Detect which cell encompasses the target text, then output its [X, Y] center coordinate. 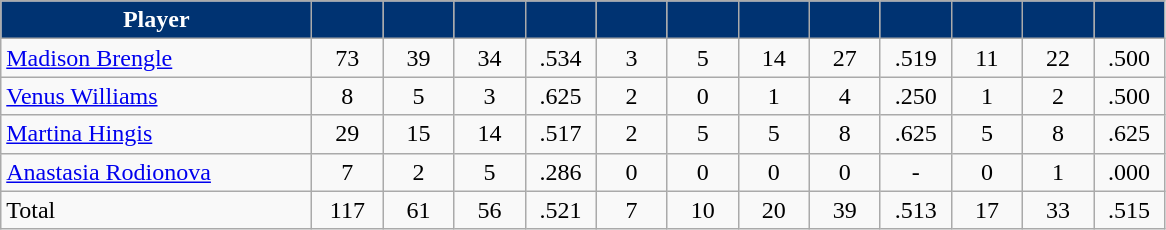
17 [986, 210]
22 [1058, 58]
.519 [916, 58]
- [916, 172]
Anastasia Rodionova [156, 172]
Venus Williams [156, 96]
11 [986, 58]
61 [418, 210]
27 [844, 58]
.515 [1130, 210]
34 [490, 58]
.286 [560, 172]
4 [844, 96]
.000 [1130, 172]
73 [348, 58]
Martina Hingis [156, 134]
Total [156, 210]
Player [156, 20]
56 [490, 210]
.250 [916, 96]
15 [418, 134]
29 [348, 134]
.513 [916, 210]
33 [1058, 210]
Madison Brengle [156, 58]
.534 [560, 58]
10 [702, 210]
20 [774, 210]
117 [348, 210]
.517 [560, 134]
.521 [560, 210]
